Search for the cell housing the specified text and yield its [X, Y] center coordinate. 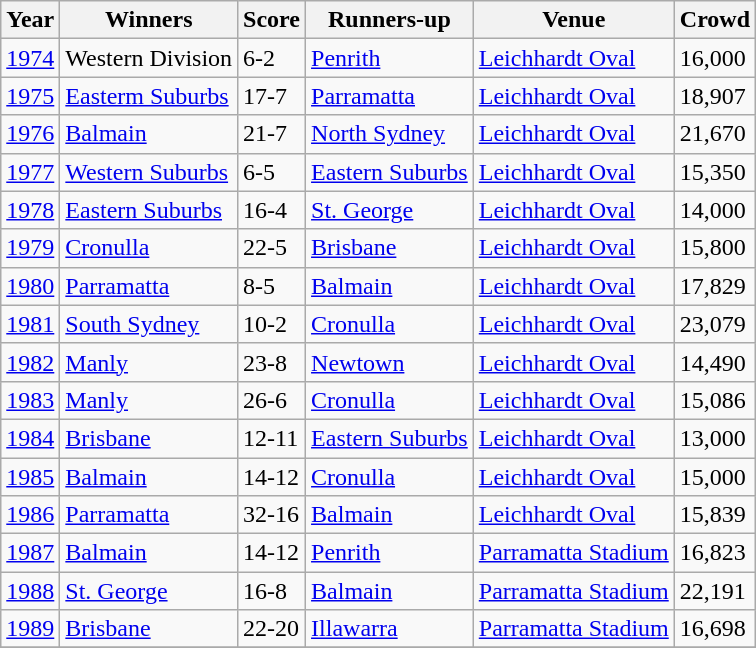
16-8 [272, 591]
6-5 [272, 172]
1983 [30, 400]
1975 [30, 96]
1984 [30, 438]
1980 [30, 286]
1985 [30, 477]
Illawarra [390, 629]
15,839 [714, 515]
15,086 [714, 400]
21-7 [272, 134]
1987 [30, 553]
Venue [574, 20]
14,000 [714, 210]
15,350 [714, 172]
1979 [30, 248]
Newtown [390, 362]
8-5 [272, 286]
15,800 [714, 248]
22,191 [714, 591]
13,000 [714, 438]
17,829 [714, 286]
6-2 [272, 58]
16,823 [714, 553]
Western Division [149, 58]
22-20 [272, 629]
Winners [149, 20]
Year [30, 20]
12-11 [272, 438]
1988 [30, 591]
21,670 [714, 134]
1974 [30, 58]
North Sydney [390, 134]
16,000 [714, 58]
Western Suburbs [149, 172]
Runners-up [390, 20]
23-8 [272, 362]
South Sydney [149, 324]
23,079 [714, 324]
17-7 [272, 96]
10-2 [272, 324]
1978 [30, 210]
1989 [30, 629]
16-4 [272, 210]
Crowd [714, 20]
Easterm Suburbs [149, 96]
Score [272, 20]
26-6 [272, 400]
1976 [30, 134]
1986 [30, 515]
22-5 [272, 248]
15,000 [714, 477]
18,907 [714, 96]
16,698 [714, 629]
1981 [30, 324]
32-16 [272, 515]
14,490 [714, 362]
1977 [30, 172]
1982 [30, 362]
